Extract the [X, Y] coordinate from the center of the cell holding the provided text.  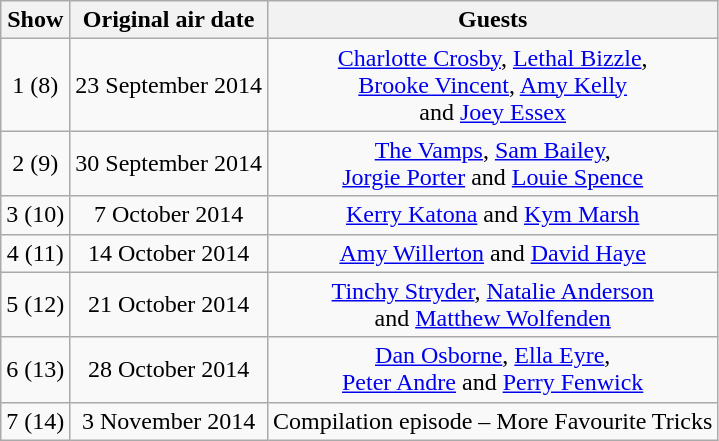
Charlotte Crosby, Lethal Bizzle,Brooke Vincent, Amy Kellyand Joey Essex [492, 85]
Tinchy Stryder, Natalie Andersonand Matthew Wolfenden [492, 304]
Amy Willerton and David Haye [492, 253]
7 October 2014 [169, 215]
28 October 2014 [169, 370]
14 October 2014 [169, 253]
4 (11) [36, 253]
Show [36, 20]
Kerry Katona and Kym Marsh [492, 215]
23 September 2014 [169, 85]
6 (13) [36, 370]
Guests [492, 20]
7 (14) [36, 421]
Compilation episode – More Favourite Tricks [492, 421]
30 September 2014 [169, 164]
Dan Osborne, Ella Eyre,Peter Andre and Perry Fenwick [492, 370]
Original air date [169, 20]
21 October 2014 [169, 304]
3 November 2014 [169, 421]
3 (10) [36, 215]
The Vamps, Sam Bailey,Jorgie Porter and Louie Spence [492, 164]
2 (9) [36, 164]
5 (12) [36, 304]
1 (8) [36, 85]
